Detect which cell encompasses the target text, then output its (X, Y) center coordinate. 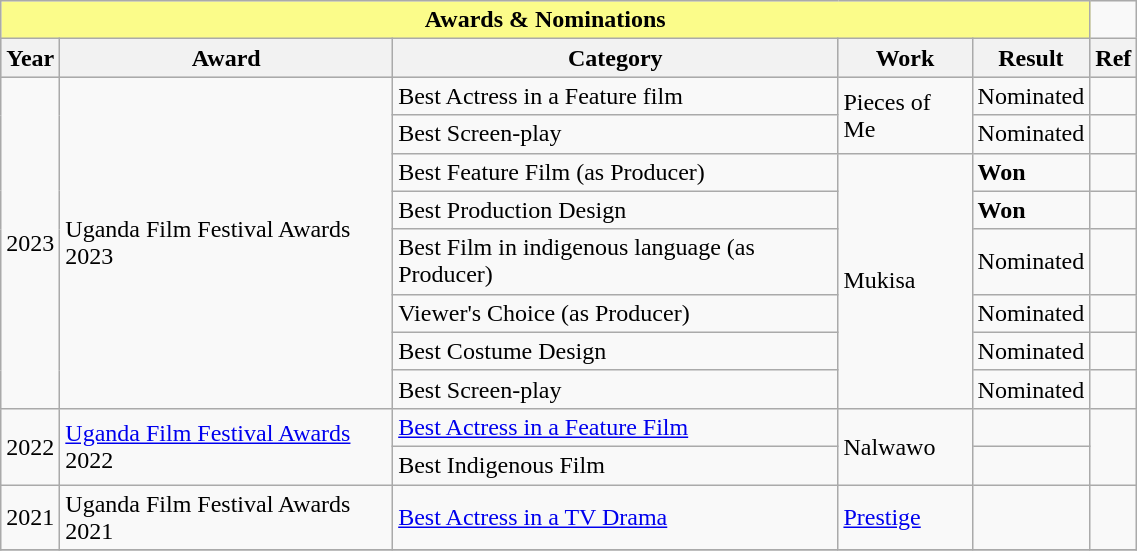
2022 (30, 446)
Nalwawo (905, 446)
Awards & Nominations (546, 20)
Mukisa (905, 280)
Pieces of Me (905, 115)
Best Actress in a Feature Film (616, 427)
Best Indigenous Film (616, 465)
2021 (30, 516)
Uganda Film Festival Awards 2022 (226, 446)
Best Actress in a TV Drama (616, 516)
Best Actress in a Feature film (616, 96)
Ref (1114, 58)
Result (1031, 58)
Award (226, 58)
2023 (30, 243)
Year (30, 58)
Uganda Film Festival Awards 2021 (226, 516)
Best Film in indigenous language (as Producer) (616, 262)
Prestige (905, 516)
Uganda Film Festival Awards 2023 (226, 243)
Viewer's Choice (as Producer) (616, 313)
Best Feature Film (as Producer) (616, 172)
Work (905, 58)
Best Costume Design (616, 351)
Category (616, 58)
Best Production Design (616, 210)
